Capture the cell that displays the provided text and extract its (X, Y) central coordinate. 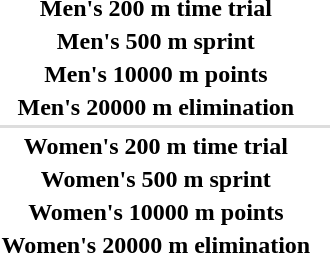
Men's 500 m sprint (156, 41)
Women's 500 m sprint (156, 179)
Women's 10000 m points (156, 212)
Women's 200 m time trial (156, 146)
Men's 20000 m elimination (156, 107)
Men's 10000 m points (156, 74)
